Find where the given text appears and provide that cell's center as [X, Y] coordinate. 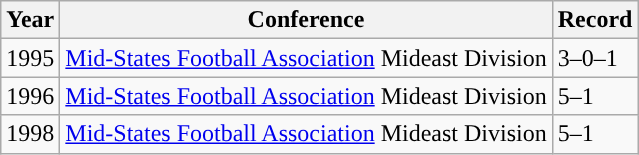
1996 [30, 96]
Year [30, 20]
Record [595, 20]
1998 [30, 134]
3–0–1 [595, 58]
1995 [30, 58]
Conference [306, 20]
